Search for the cell housing the specified text and yield its [x, y] center coordinate. 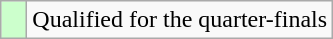
Qualified for the quarter-finals [180, 20]
